Scan for the cell matching the given text and deliver its [x, y] coordinate at center. 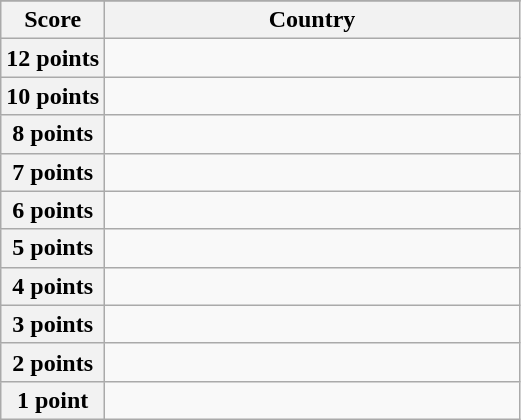
5 points [53, 248]
8 points [53, 134]
10 points [53, 96]
6 points [53, 210]
Country [312, 20]
12 points [53, 58]
2 points [53, 362]
3 points [53, 324]
Score [53, 20]
1 point [53, 400]
7 points [53, 172]
4 points [53, 286]
